Locate the cell with the specified text and output its (X, Y) center coordinate. 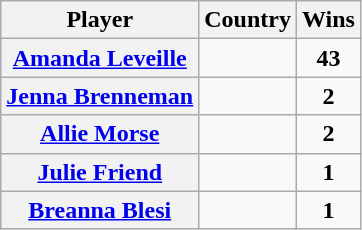
Jenna Brenneman (100, 96)
Amanda Leveille (100, 58)
Breanna Blesi (100, 210)
Julie Friend (100, 172)
Country (248, 20)
43 (328, 58)
Allie Morse (100, 134)
Player (100, 20)
Wins (328, 20)
